Return the (X, Y) coordinate for the center point of the cell that contains the specified text.  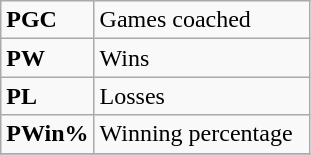
Losses (202, 96)
PW (48, 58)
PL (48, 96)
PWin% (48, 134)
Winning percentage (202, 134)
Games coached (202, 20)
PGC (48, 20)
Wins (202, 58)
